Search for the cell housing the specified text and yield its (X, Y) center coordinate. 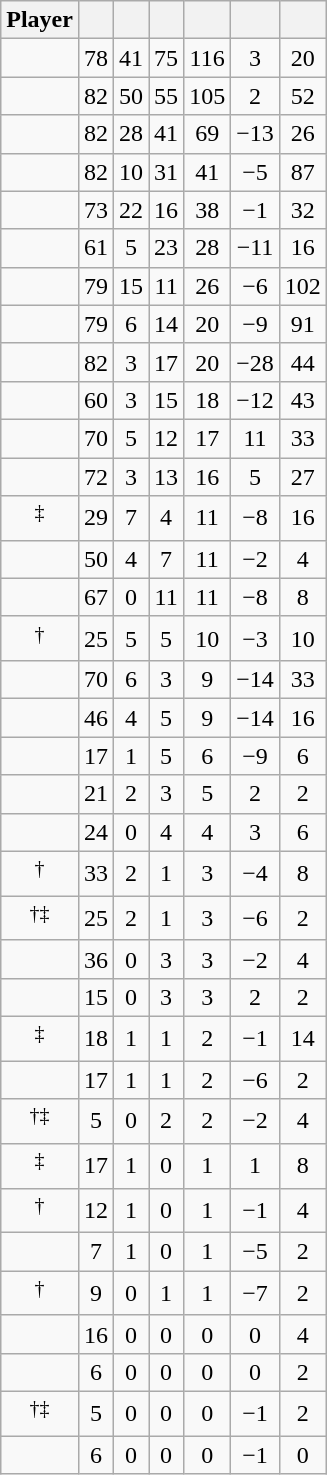
43 (302, 400)
72 (96, 477)
24 (96, 832)
32 (302, 210)
22 (132, 210)
78 (96, 58)
116 (208, 58)
Player (40, 20)
87 (302, 172)
44 (302, 362)
75 (166, 58)
61 (96, 248)
91 (302, 324)
60 (96, 400)
−28 (256, 362)
27 (302, 477)
38 (208, 210)
31 (166, 172)
−3 (256, 638)
67 (96, 597)
−7 (256, 1294)
46 (96, 718)
−12 (256, 400)
36 (96, 959)
55 (166, 96)
29 (96, 518)
−4 (256, 874)
−13 (256, 134)
52 (302, 96)
105 (208, 96)
−11 (256, 248)
13 (166, 477)
69 (208, 134)
21 (96, 794)
23 (166, 248)
102 (302, 286)
73 (96, 210)
